Output the (x, y) coordinate of the center of the cell containing the given text.  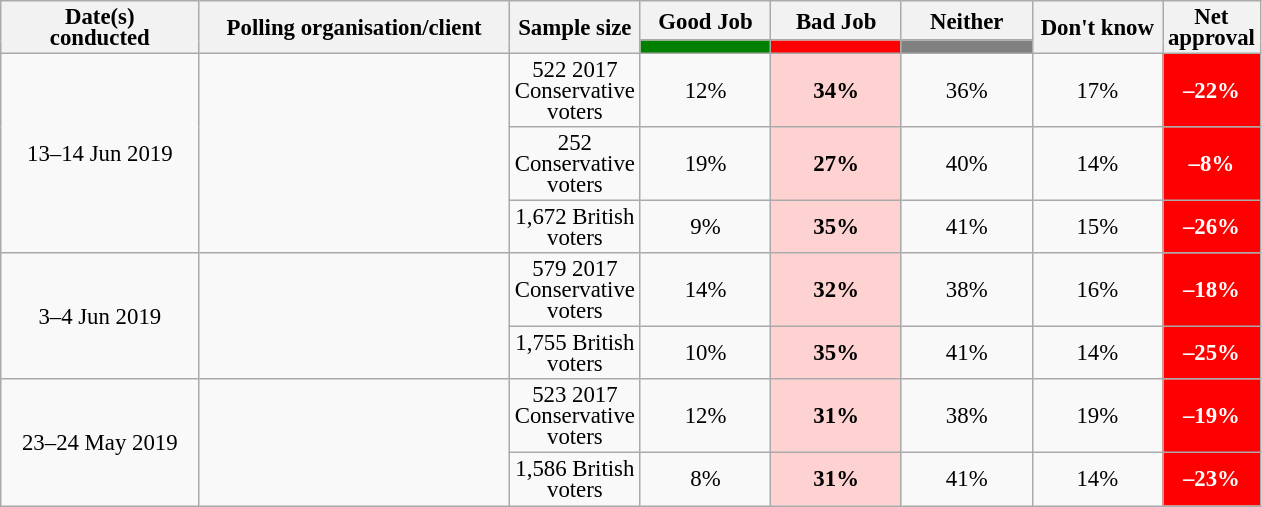
–22% (1212, 91)
Bad Job (836, 20)
32% (836, 290)
Sample size (574, 28)
10% (706, 354)
252 Conservative voters (574, 164)
Don't know (1098, 28)
15% (1098, 228)
Date(s)conducted (100, 28)
579 2017 Conservative voters (574, 290)
–18% (1212, 290)
40% (966, 164)
9% (706, 228)
17% (1098, 91)
16% (1098, 290)
23–24 May 2019 (100, 443)
27% (836, 164)
8% (706, 480)
–26% (1212, 228)
522 2017 Conservative voters (574, 91)
Neither (966, 20)
–19% (1212, 417)
1,672 British voters (574, 228)
–25% (1212, 354)
–8% (1212, 164)
–23% (1212, 480)
1,586 British voters (574, 480)
13–14 Jun 2019 (100, 154)
523 2017 Conservative voters (574, 417)
Net approval (1212, 28)
34% (836, 91)
Good Job (706, 20)
36% (966, 91)
Polling organisation/client (354, 28)
3–4 Jun 2019 (100, 316)
1,755 British voters (574, 354)
